Search for the cell housing the specified text and yield its (x, y) center coordinate. 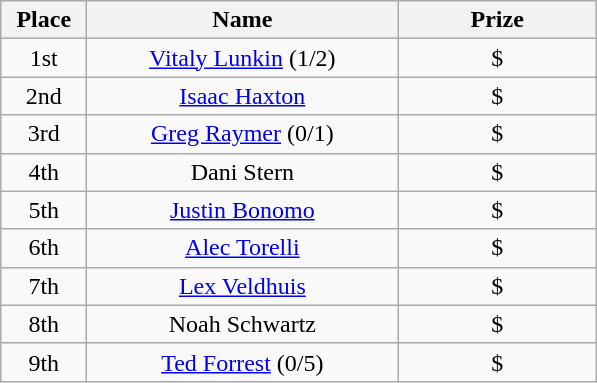
Isaac Haxton (242, 96)
2nd (44, 96)
Prize (498, 20)
8th (44, 324)
Justin Bonomo (242, 210)
Dani Stern (242, 172)
5th (44, 210)
Place (44, 20)
Vitaly Lunkin (1/2) (242, 58)
9th (44, 362)
1st (44, 58)
Noah Schwartz (242, 324)
4th (44, 172)
7th (44, 286)
Name (242, 20)
6th (44, 248)
3rd (44, 134)
Lex Veldhuis (242, 286)
Greg Raymer (0/1) (242, 134)
Ted Forrest (0/5) (242, 362)
Alec Torelli (242, 248)
